Extract the (x, y) coordinate from the center of the cell holding the provided text.  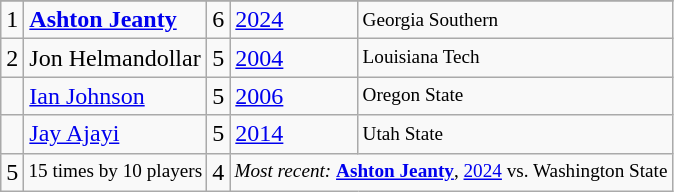
2024 (294, 20)
4 (218, 172)
Jay Ajayi (116, 134)
Oregon State (515, 96)
Georgia Southern (515, 20)
6 (218, 20)
Ashton Jeanty (116, 20)
2004 (294, 58)
2014 (294, 134)
Most recent: Ashton Jeanty, 2024 vs. Washington State (451, 172)
2006 (294, 96)
Jon Helmandollar (116, 58)
Utah State (515, 134)
15 times by 10 players (116, 172)
Louisiana Tech (515, 58)
2 (12, 58)
Ian Johnson (116, 96)
1 (12, 20)
